Detect which cell encompasses the target text, then output its [x, y] center coordinate. 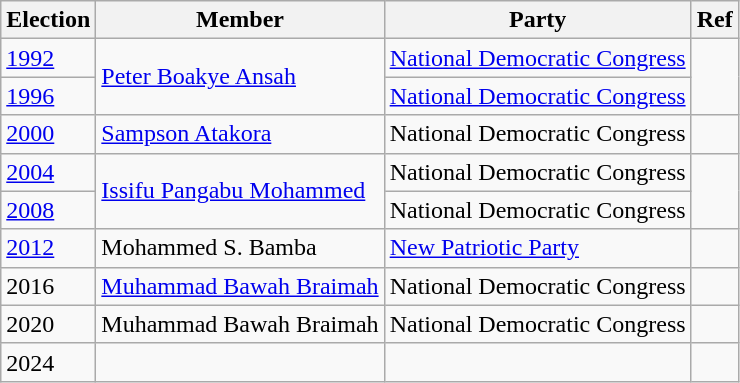
1996 [48, 96]
2016 [48, 286]
2012 [48, 248]
2008 [48, 210]
Peter Boakye Ansah [240, 77]
2000 [48, 134]
Sampson Atakora [240, 134]
Election [48, 20]
New Patriotic Party [538, 248]
1992 [48, 58]
Issifu Pangabu Mohammed [240, 191]
Party [538, 20]
Member [240, 20]
2020 [48, 324]
Ref [714, 20]
2004 [48, 172]
Mohammed S. Bamba [240, 248]
2024 [48, 362]
